From the cell containing the given text, extract its center point as [X, Y] coordinate. 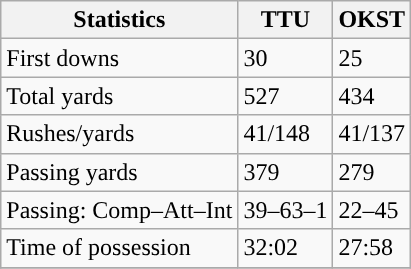
OKST [372, 20]
25 [372, 58]
First downs [120, 58]
Time of possession [120, 248]
30 [286, 58]
527 [286, 96]
41/137 [372, 134]
32:02 [286, 248]
Total yards [120, 96]
Statistics [120, 20]
Passing yards [120, 172]
TTU [286, 20]
22–45 [372, 210]
39–63–1 [286, 210]
Passing: Comp–Att–Int [120, 210]
379 [286, 172]
Rushes/yards [120, 134]
434 [372, 96]
279 [372, 172]
27:58 [372, 248]
41/148 [286, 134]
